Detect which cell encompasses the target text, then output its (X, Y) center coordinate. 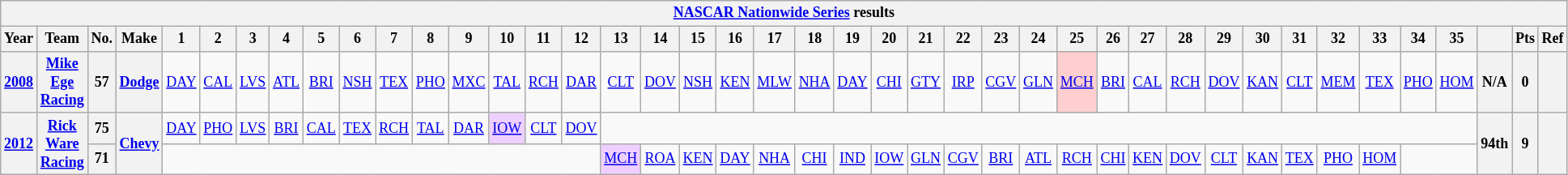
13 (621, 39)
0 (1525, 82)
23 (1001, 39)
6 (358, 39)
28 (1185, 39)
Dodge (139, 82)
Year (19, 39)
NASCAR Nationwide Series results (784, 13)
Ref (1553, 39)
Mike Ege Racing (62, 82)
GTY (926, 82)
33 (1379, 39)
Make (139, 39)
5 (321, 39)
Rick Ware Racing (62, 143)
22 (963, 39)
1 (181, 39)
30 (1263, 39)
20 (889, 39)
8 (431, 39)
4 (287, 39)
MLW (774, 82)
34 (1418, 39)
18 (814, 39)
No. (102, 39)
35 (1457, 39)
14 (661, 39)
32 (1338, 39)
31 (1299, 39)
19 (852, 39)
7 (394, 39)
Team (62, 39)
75 (102, 128)
ROA (661, 159)
10 (507, 39)
12 (581, 39)
25 (1077, 39)
21 (926, 39)
N/A (1494, 82)
2 (219, 39)
26 (1113, 39)
17 (774, 39)
Pts (1525, 39)
71 (102, 159)
27 (1148, 39)
IND (852, 159)
Chevy (139, 143)
2012 (19, 143)
94th (1494, 143)
3 (253, 39)
15 (698, 39)
16 (735, 39)
29 (1224, 39)
24 (1039, 39)
11 (544, 39)
MEM (1338, 82)
57 (102, 82)
MXC (469, 82)
IRP (963, 82)
2008 (19, 82)
